Search for the cell housing the specified text and yield its (x, y) center coordinate. 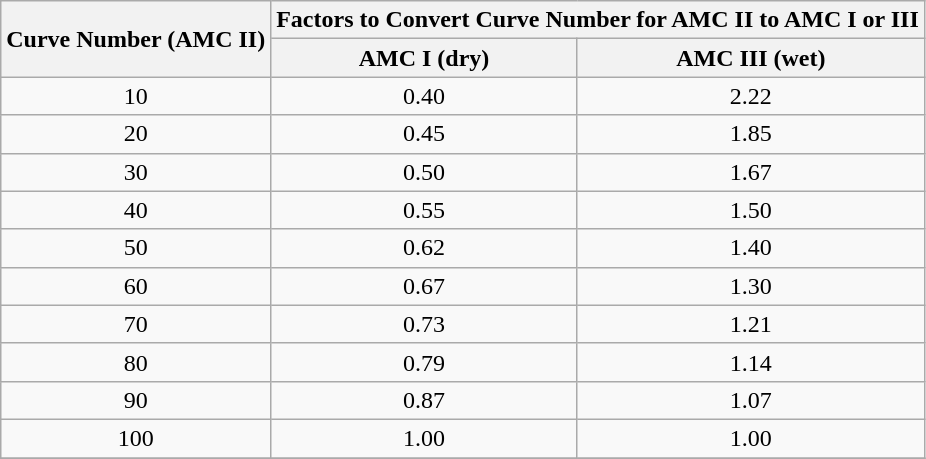
1.50 (750, 210)
60 (136, 286)
AMC I (dry) (424, 58)
20 (136, 134)
0.50 (424, 172)
1.07 (750, 400)
30 (136, 172)
0.67 (424, 286)
0.55 (424, 210)
0.62 (424, 248)
Factors to Convert Curve Number for AMC II to AMC I or III (598, 20)
0.40 (424, 96)
1.85 (750, 134)
1.40 (750, 248)
0.87 (424, 400)
40 (136, 210)
100 (136, 438)
70 (136, 324)
50 (136, 248)
1.67 (750, 172)
0.79 (424, 362)
0.73 (424, 324)
Curve Number (AMC II) (136, 39)
10 (136, 96)
1.30 (750, 286)
2.22 (750, 96)
1.21 (750, 324)
90 (136, 400)
80 (136, 362)
0.45 (424, 134)
AMC III (wet) (750, 58)
1.14 (750, 362)
